Find where the given text appears and provide that cell's center as (x, y) coordinate. 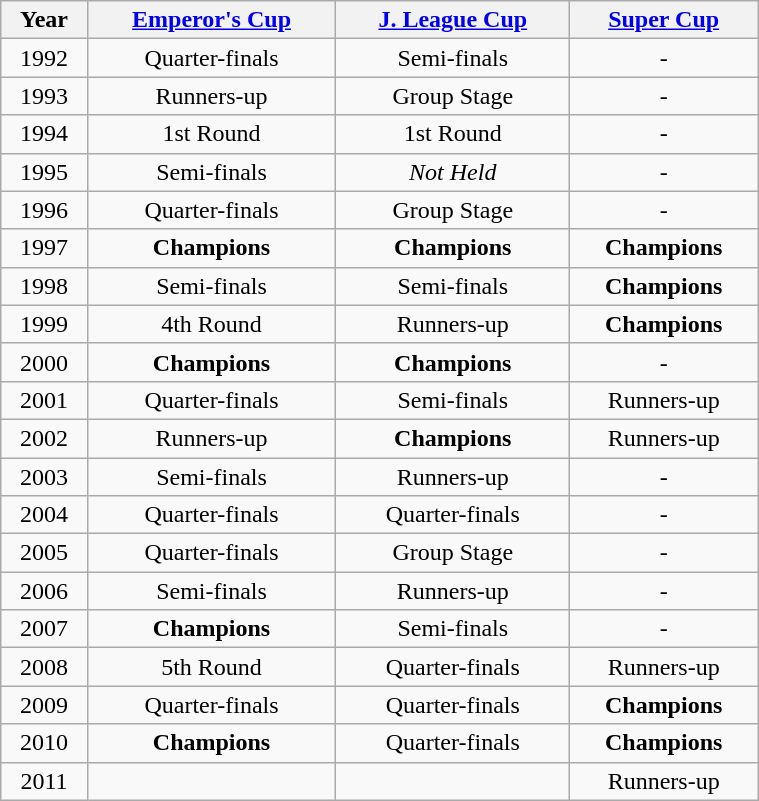
1997 (44, 248)
Emperor's Cup (212, 20)
1993 (44, 96)
1998 (44, 286)
2008 (44, 667)
Super Cup (664, 20)
2001 (44, 400)
2009 (44, 705)
J. League Cup (453, 20)
Not Held (453, 172)
2002 (44, 438)
Year (44, 20)
1999 (44, 324)
2006 (44, 591)
1994 (44, 134)
4th Round (212, 324)
2005 (44, 553)
2003 (44, 477)
1996 (44, 210)
2010 (44, 743)
1992 (44, 58)
2007 (44, 629)
2000 (44, 362)
1995 (44, 172)
2004 (44, 515)
5th Round (212, 667)
2011 (44, 781)
